Pinpoint the cell where the given text exists, returning its (x, y) midpoint coordinate. 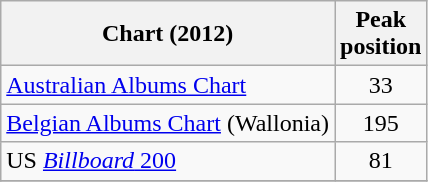
33 (380, 85)
81 (380, 161)
Peakposition (380, 34)
Chart (2012) (168, 34)
Australian Albums Chart (168, 85)
Belgian Albums Chart (Wallonia) (168, 123)
US Billboard 200 (168, 161)
195 (380, 123)
